Return [X, Y] of the center of cell containing provided text 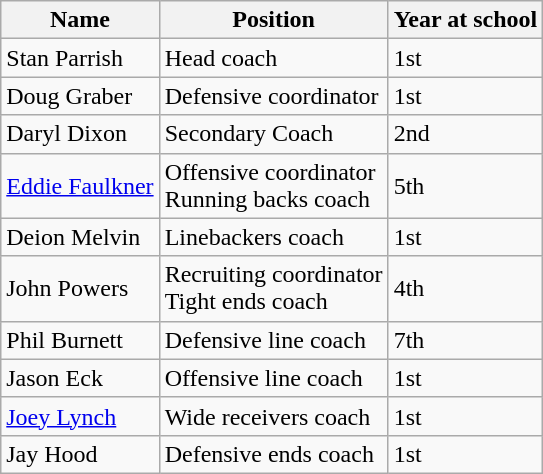
Jay Hood [80, 454]
Offensive line coach [274, 378]
Defensive ends coach [274, 454]
Linebackers coach [274, 237]
7th [466, 340]
Joey Lynch [80, 416]
4th [466, 288]
Deion Melvin [80, 237]
5th [466, 186]
Stan Parrish [80, 58]
Name [80, 20]
Offensive coordinatorRunning backs coach [274, 186]
Jason Eck [80, 378]
Defensive line coach [274, 340]
Head coach [274, 58]
2nd [466, 134]
Recruiting coordinatorTight ends coach [274, 288]
John Powers [80, 288]
Eddie Faulkner [80, 186]
Defensive coordinator [274, 96]
Secondary Coach [274, 134]
Phil Burnett [80, 340]
Daryl Dixon [80, 134]
Doug Graber [80, 96]
Year at school [466, 20]
Position [274, 20]
Wide receivers coach [274, 416]
